Capture the cell that displays the provided text and extract its [X, Y] central coordinate. 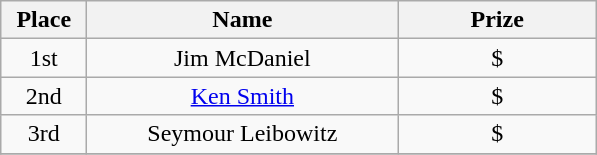
Jim McDaniel [242, 58]
1st [44, 58]
2nd [44, 96]
Place [44, 20]
Prize [498, 20]
Name [242, 20]
Seymour Leibowitz [242, 134]
3rd [44, 134]
Ken Smith [242, 96]
